Capture the cell that displays the provided text and extract its (X, Y) central coordinate. 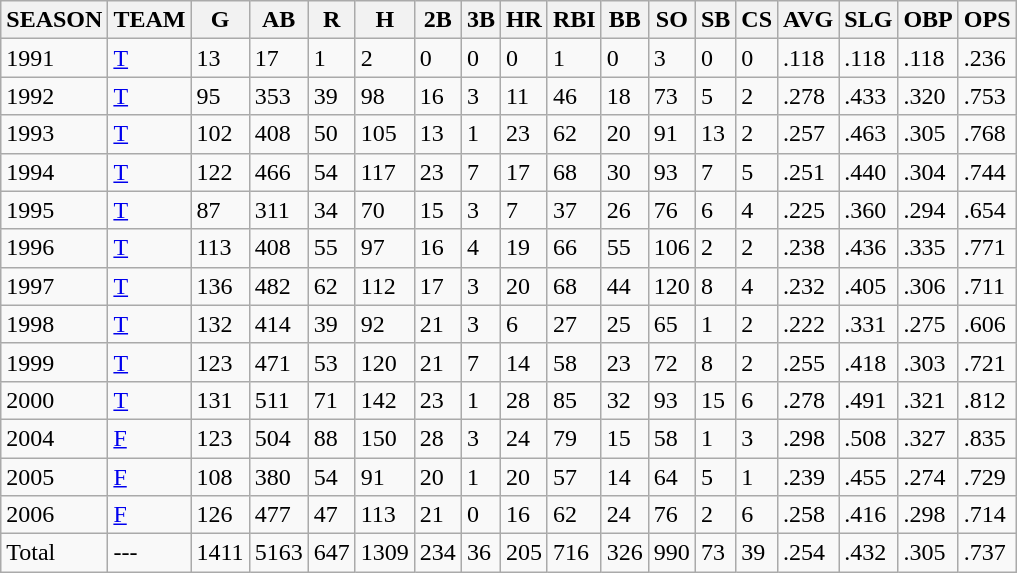
.274 (928, 477)
.275 (928, 324)
1999 (54, 362)
97 (384, 248)
2004 (54, 438)
234 (438, 553)
11 (524, 96)
25 (624, 324)
.455 (868, 477)
Total (54, 553)
.331 (868, 324)
53 (332, 362)
.721 (987, 362)
2B (438, 20)
482 (278, 286)
32 (624, 400)
87 (220, 210)
BB (624, 20)
.711 (987, 286)
126 (220, 515)
66 (574, 248)
1309 (384, 553)
.737 (987, 553)
SB (715, 20)
.254 (808, 553)
46 (574, 96)
1998 (54, 324)
.251 (808, 172)
2000 (54, 400)
.238 (808, 248)
.258 (808, 515)
.835 (987, 438)
.236 (987, 58)
353 (278, 96)
SEASON (54, 20)
1995 (54, 210)
.433 (868, 96)
3B (480, 20)
.405 (868, 286)
.416 (868, 515)
65 (672, 324)
36 (480, 553)
105 (384, 134)
.463 (868, 134)
414 (278, 324)
37 (574, 210)
.744 (987, 172)
132 (220, 324)
990 (672, 553)
131 (220, 400)
HR (524, 20)
27 (574, 324)
72 (672, 362)
.255 (808, 362)
50 (332, 134)
136 (220, 286)
G (220, 20)
477 (278, 515)
.714 (987, 515)
466 (278, 172)
.306 (928, 286)
.335 (928, 248)
.432 (868, 553)
.654 (987, 210)
CS (757, 20)
79 (574, 438)
.418 (868, 362)
.294 (928, 210)
1991 (54, 58)
R (332, 20)
RBI (574, 20)
57 (574, 477)
311 (278, 210)
504 (278, 438)
1992 (54, 96)
44 (624, 286)
1993 (54, 134)
716 (574, 553)
.222 (808, 324)
2006 (54, 515)
AB (278, 20)
.771 (987, 248)
19 (524, 248)
47 (332, 515)
.225 (808, 210)
OBP (928, 20)
.320 (928, 96)
1997 (54, 286)
122 (220, 172)
.436 (868, 248)
.321 (928, 400)
142 (384, 400)
.768 (987, 134)
647 (332, 553)
1994 (54, 172)
205 (524, 553)
95 (220, 96)
.257 (808, 134)
.753 (987, 96)
117 (384, 172)
30 (624, 172)
.812 (987, 400)
112 (384, 286)
.606 (987, 324)
34 (332, 210)
380 (278, 477)
70 (384, 210)
85 (574, 400)
92 (384, 324)
--- (150, 553)
.327 (928, 438)
326 (624, 553)
.508 (868, 438)
OPS (987, 20)
511 (278, 400)
SO (672, 20)
.440 (868, 172)
TEAM (150, 20)
108 (220, 477)
.729 (987, 477)
150 (384, 438)
.232 (808, 286)
2005 (54, 477)
SLG (868, 20)
71 (332, 400)
64 (672, 477)
1411 (220, 553)
98 (384, 96)
.239 (808, 477)
H (384, 20)
18 (624, 96)
88 (332, 438)
5163 (278, 553)
.360 (868, 210)
471 (278, 362)
.303 (928, 362)
1996 (54, 248)
106 (672, 248)
.304 (928, 172)
AVG (808, 20)
102 (220, 134)
26 (624, 210)
.491 (868, 400)
